Locate the cell with the specified text and output its [X, Y] center coordinate. 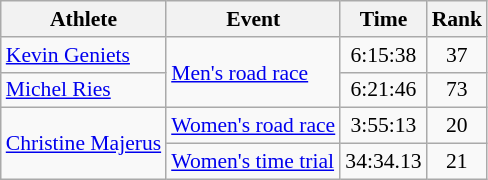
6:15:38 [383, 55]
Women's time trial [253, 162]
3:55:13 [383, 126]
21 [458, 162]
73 [458, 90]
37 [458, 55]
6:21:46 [383, 90]
Christine Majerus [84, 144]
Athlete [84, 19]
Women's road race [253, 126]
Time [383, 19]
Rank [458, 19]
34:34.13 [383, 162]
Men's road race [253, 72]
Event [253, 19]
Michel Ries [84, 90]
20 [458, 126]
Kevin Geniets [84, 55]
